Capture the cell that displays the provided text and extract its (x, y) central coordinate. 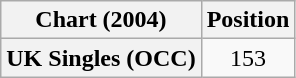
UK Singles (OCC) (101, 58)
Position (248, 20)
153 (248, 58)
Chart (2004) (101, 20)
